From the cell containing the given text, extract its center point as (x, y) coordinate. 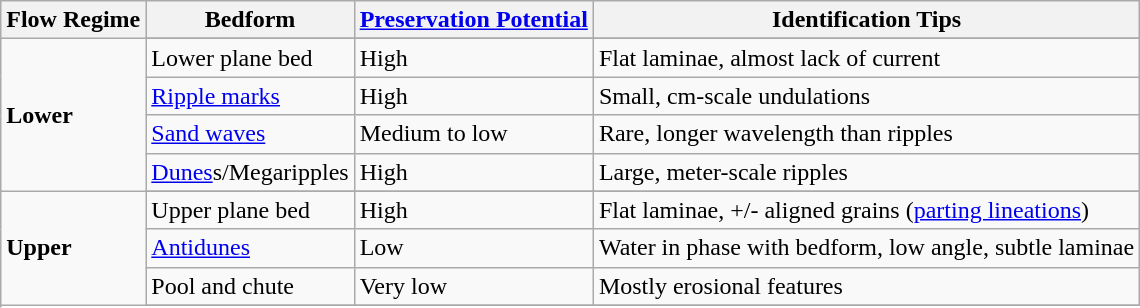
Bedform (250, 20)
Medium to low (474, 134)
Small, cm-scale undulations (866, 96)
Flat laminae, almost lack of current (866, 58)
Identification Tips (866, 20)
Lower (74, 115)
Preservation Potential (474, 20)
Ripple marks (250, 96)
Low (474, 248)
Pool and chute (250, 286)
Upper (74, 248)
Rare, longer wavelength than ripples (866, 134)
Flat laminae, +/- aligned grains (parting lineations) (866, 210)
Very low (474, 286)
Mostly erosional features (866, 286)
Large, meter-scale ripples (866, 172)
Lower plane bed (250, 58)
Water in phase with bedform, low angle, subtle laminae (866, 248)
Flow Regime (74, 20)
Sand waves (250, 134)
Antidunes (250, 248)
Upper plane bed (250, 210)
Duness/Megaripples (250, 172)
